Return the [X, Y] coordinate for the center point of the cell that contains the specified text.  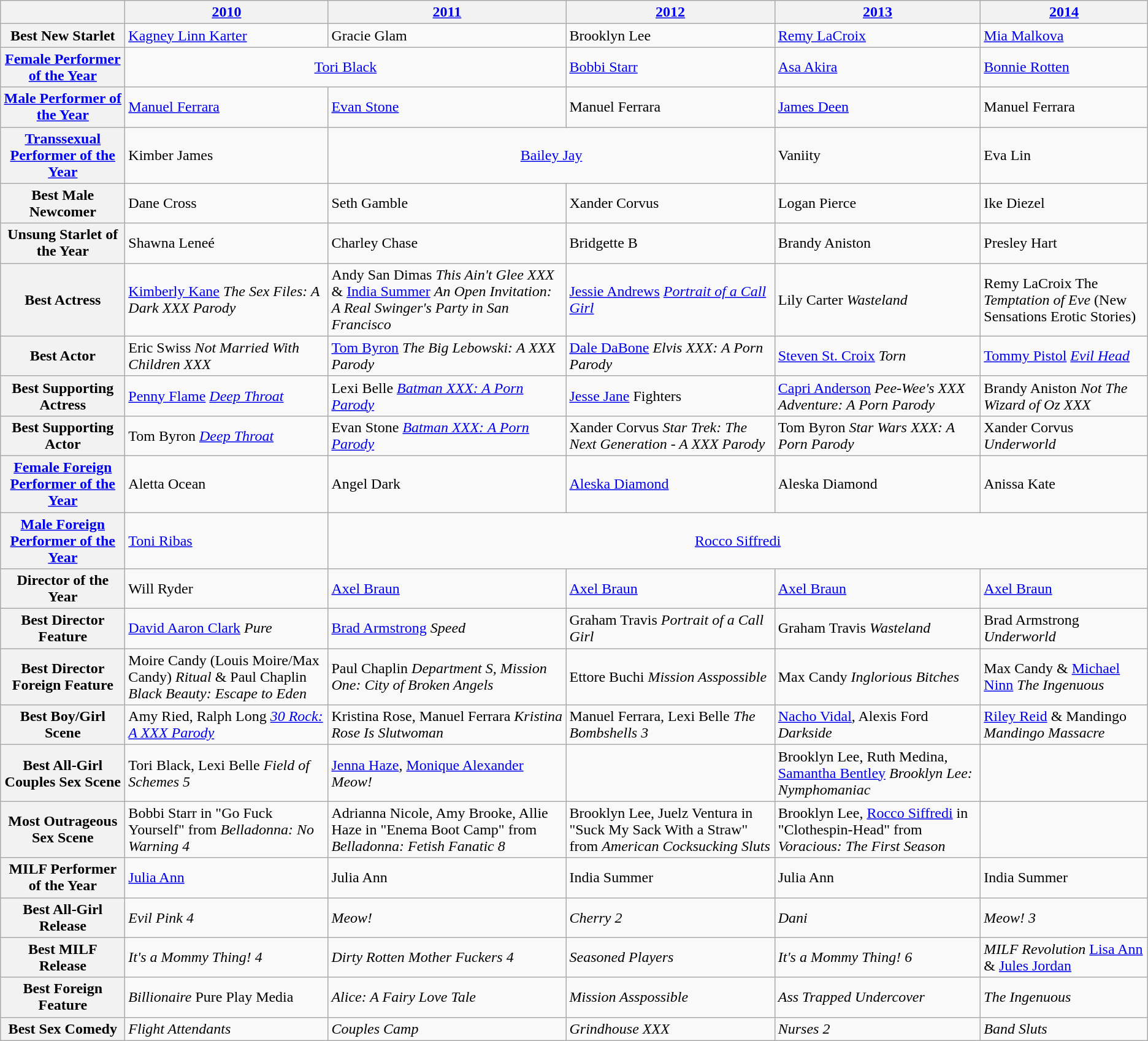
Evil Pink 4 [227, 917]
Presley Hart [1064, 243]
Riley Reid & Mandingo Mandingo Massacre [1064, 725]
Max Candy Inglorious Bitches [878, 677]
Asa Akira [878, 67]
Graham Travis Portrait of a Call Girl [670, 629]
Vaniity [878, 155]
Billionaire Pure Play Media [227, 997]
Best Foreign Feature [63, 997]
Female Performer of the Year [63, 67]
Tom Byron Deep Throat [227, 435]
Best Supporting Actor [63, 435]
MILF Revolution Lisa Ann & Jules Jordan [1064, 958]
Kristina Rose, Manuel Ferrara Kristina Rose Is Slutwoman [447, 725]
Tori Black [346, 67]
It's a Mommy Thing! 6 [878, 958]
Best Director Feature [63, 629]
Mission Asspossible [670, 997]
Tom Byron Star Wars XXX: A Porn Parody [878, 435]
Andy San Dimas This Ain't Glee XXX & India Summer An Open Invitation: A Real Swinger's Party in San Francisco [447, 299]
2014 [1064, 12]
Couples Camp [447, 1029]
Bailey Jay [551, 155]
Dane Cross [227, 204]
Bobbi Starr [670, 67]
Best Boy/Girl Scene [63, 725]
Brad Armstrong Underworld [1064, 629]
Brooklyn Lee, Rocco Siffredi in "Clothespin-Head" from Voracious: The First Season [878, 829]
Dirty Rotten Mother Fuckers 4 [447, 958]
Eva Lin [1064, 155]
Cherry 2 [670, 917]
Best Male Newcomer [63, 204]
Charley Chase [447, 243]
Will Ryder [227, 589]
Brandy Aniston Not The Wizard of Oz XXX [1064, 396]
Best Director Foreign Feature [63, 677]
Steven St. Croix Torn [878, 356]
Xander Corvus Star Trek: The Next Generation - A XXX Parody [670, 435]
It's a Mommy Thing! 4 [227, 958]
Nacho Vidal, Alexis Ford Darkside [878, 725]
Brooklyn Lee, Juelz Ventura in "Suck My Sack With a Straw" from American Cocksucking Sluts [670, 829]
Graham Travis Wasteland [878, 629]
Best All-Girl Release [63, 917]
Band Sluts [1064, 1029]
Xander Corvus Underworld [1064, 435]
Anissa Kate [1064, 484]
Angel Dark [447, 484]
Kimber James [227, 155]
Tom Byron The Big Lebowski: A XXX Parody [447, 356]
Meow! 3 [1064, 917]
Amy Ried, Ralph Long 30 Rock: A XXX Parody [227, 725]
Jesse Jane Fighters [670, 396]
Flight Attendants [227, 1029]
Adrianna Nicole, Amy Brooke, Allie Haze in "Enema Boot Camp" from Belladonna: Fetish Fanatic 8 [447, 829]
Male Performer of the Year [63, 107]
Lily Carter Wasteland [878, 299]
Brandy Aniston [878, 243]
Dale DaBone Elvis XXX: A Porn Parody [670, 356]
Brooklyn Lee, Ruth Medina, Samantha Bentley Brooklyn Lee: Nymphomaniac [878, 773]
Alice: A Fairy Love Tale [447, 997]
Paul Chaplin Department S, Mission One: City of Broken Angels [447, 677]
Capri Anderson Pee-Wee's XXX Adventure: A Porn Parody [878, 396]
Brooklyn Lee [670, 36]
Rocco Siffredi [738, 541]
Best Actress [63, 299]
Remy LaCroix [878, 36]
Meow! [447, 917]
Jessie Andrews Portrait of a Call Girl [670, 299]
2012 [670, 12]
David Aaron Clark Pure [227, 629]
Evan Stone [447, 107]
Remy LaCroix The Temptation of Eve (New Sensations Erotic Stories) [1064, 299]
2013 [878, 12]
Bobbi Starr in "Go Fuck Yourself" from Belladonna: No Warning 4 [227, 829]
Penny Flame Deep Throat [227, 396]
Transsexual Performer of the Year [63, 155]
Moire Candy (Louis Moire/Max Candy) Ritual & Paul Chaplin Black Beauty: Escape to Eden [227, 677]
Tommy Pistol Evil Head [1064, 356]
Kimberly Kane The Sex Files: A Dark XXX Parody [227, 299]
Ike Diezel [1064, 204]
Lexi Belle Batman XXX: A Porn Parody [447, 396]
Most Outrageous Sex Scene [63, 829]
Seasoned Players [670, 958]
Seth Gamble [447, 204]
Director of the Year [63, 589]
Eric Swiss Not Married With Children XXX [227, 356]
Ass Trapped Undercover [878, 997]
James Deen [878, 107]
Tori Black, Lexi Belle Field of Schemes 5 [227, 773]
Best All-Girl Couples Sex Scene [63, 773]
Best New Starlet [63, 36]
Best MILF Release [63, 958]
Bridgette B [670, 243]
Toni Ribas [227, 541]
The Ingenuous [1064, 997]
Best Sex Comedy [63, 1029]
Kagney Linn Karter [227, 36]
Gracie Glam [447, 36]
Dani [878, 917]
Shawna Leneé [227, 243]
Ettore Buchi Mission Asspossible [670, 677]
Best Actor [63, 356]
2011 [447, 12]
Unsung Starlet of the Year [63, 243]
Male Foreign Performer of the Year [63, 541]
Mia Malkova [1064, 36]
Nurses 2 [878, 1029]
MILF Performer of the Year [63, 878]
Grindhouse XXX [670, 1029]
Max Candy & Michael Ninn The Ingenuous [1064, 677]
Manuel Ferrara, Lexi Belle The Bombshells 3 [670, 725]
Female Foreign Performer of the Year [63, 484]
Jenna Haze, Monique Alexander Meow! [447, 773]
2010 [227, 12]
Logan Pierce [878, 204]
Evan Stone Batman XXX: A Porn Parody [447, 435]
Bonnie Rotten [1064, 67]
Aletta Ocean [227, 484]
Best Supporting Actress [63, 396]
Xander Corvus [670, 204]
Brad Armstrong Speed [447, 629]
